Identify which cell holds the provided text, then report its (X, Y) central coordinate. 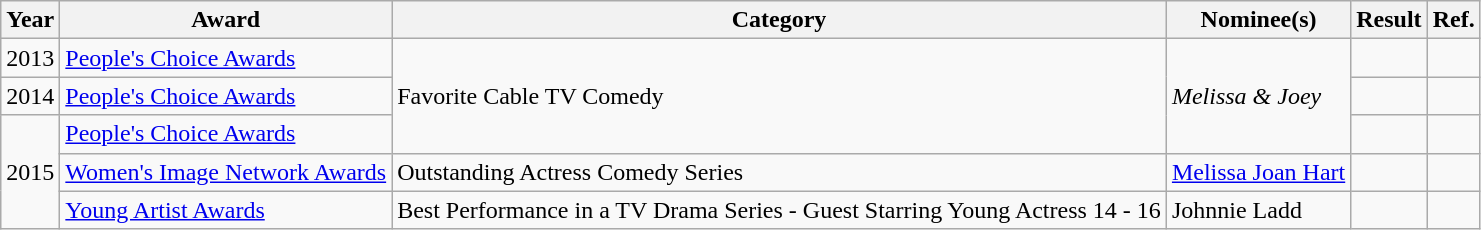
Outstanding Actress Comedy Series (780, 172)
2014 (30, 96)
Favorite Cable TV Comedy (780, 96)
Best Performance in a TV Drama Series - Guest Starring Young Actress 14 - 16 (780, 210)
Women's Image Network Awards (226, 172)
Johnnie Ladd (1258, 210)
2013 (30, 58)
Ref. (1454, 20)
Young Artist Awards (226, 210)
Result (1389, 20)
Category (780, 20)
Melissa Joan Hart (1258, 172)
2015 (30, 172)
Melissa & Joey (1258, 96)
Year (30, 20)
Nominee(s) (1258, 20)
Award (226, 20)
